Identify which cell holds the provided text, then report its [X, Y] central coordinate. 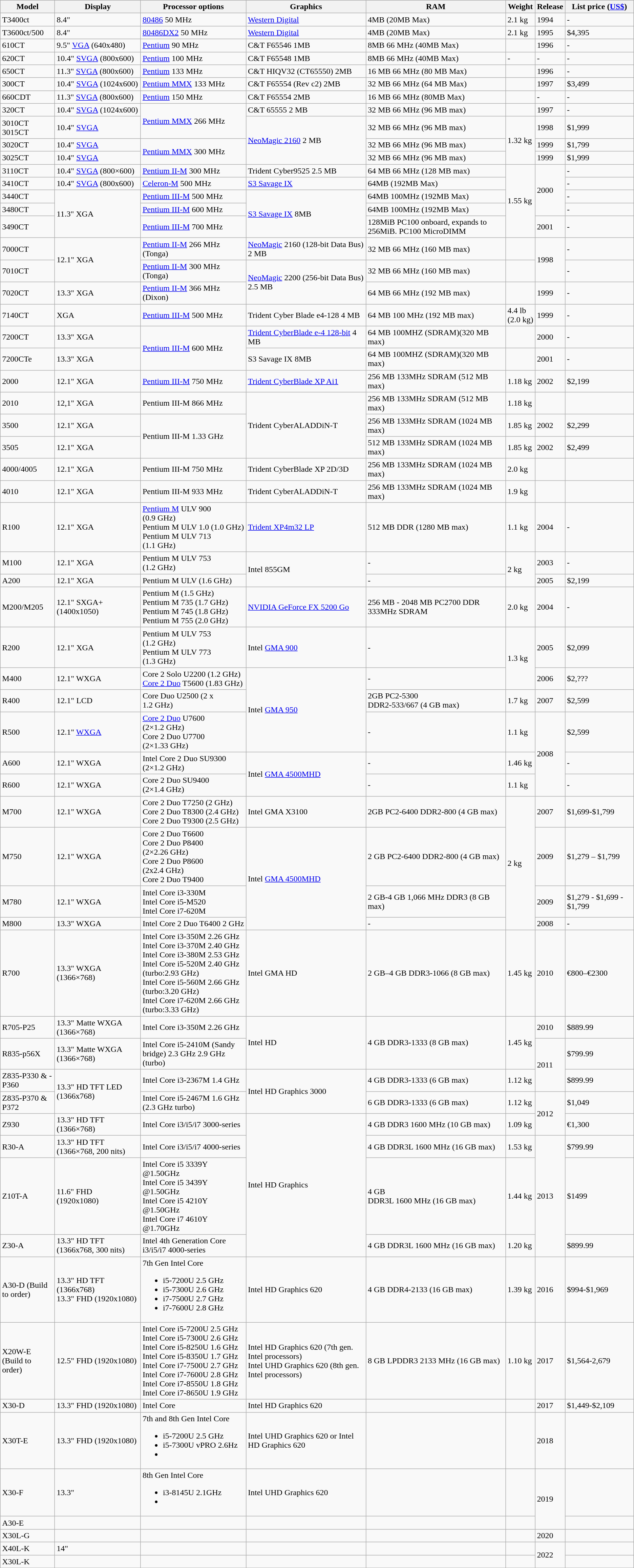
7200CT [28, 337]
$2,099 [599, 647]
13.3" HD TFT LED (1366x768) [98, 1092]
4 GB DDR3-1333 (6 GB max) [436, 1080]
Display [98, 7]
$889.99 [599, 1027]
Z835-P330 & -P360 [28, 1080]
$994-$1,969 [599, 1289]
€1,300 [599, 1124]
Core 2 Duo T6600Core 2 Duo P8400 (2×2.26 GHz)Core 2 Duo P8600 (2x2.4 GHz)Core 2 Duo T9400 [193, 857]
Core 2 Duo T7250 (2 GHz)Core 2 Duo T8300 (2.4 GHz)Core 2 Duo T9300 (2.5 GHz) [193, 812]
Pentium III-M 866 MHz [193, 403]
Intel Core i3-330MIntel Core i5-M520Intel Core i7-620M [193, 901]
X30L-G [28, 1535]
2006 [550, 678]
3020CT [28, 145]
1.09 kg [520, 1124]
Pentium III-M 933 MHz [193, 491]
Pentium III-M 700 MHz [193, 227]
1.55 kg [520, 201]
1995 [550, 33]
Processor options [193, 7]
R500 [28, 732]
12.5" FHD (1920x1080) [98, 1361]
R700 [28, 973]
$1,564-2,679 [599, 1361]
64 MB 66 MHz (192 MB max) [436, 293]
XGA [98, 315]
X30L-K [28, 1561]
3025CT [28, 158]
Intel HD Graphics 620 (7th gen. Intel processors)Intel UHD Graphics 620 (8th gen. Intel processors) [306, 1361]
Pentium M ULV 900 (0.9 GHz)Pentium M ULV 1.0 (1.0 GHz)Pentium M ULV 713 (1.1 GHz) [193, 527]
M400 [28, 678]
NeoMagic 2160 2 MB [306, 140]
X30-D [28, 1406]
M200/M205 [28, 607]
$1499 [599, 1196]
Trident Cyber9525 2.5 MB [306, 170]
Intel HD Graphics [306, 1185]
Core 2 Duo SU9400 (2×1.4 GHz) [193, 785]
Celeron-M 500 MHz [193, 184]
M700 [28, 812]
2 GB-4 GB 1,066 MHz DDR3 (8 GB max) [436, 901]
7200CTe [28, 359]
1.10 kg [520, 1361]
Pentium M (1.5 GHz)Pentium M 735 (1.7 GHz)Pentium M 745 (1.8 GHz)Pentium M 755 (2.0 GHz) [193, 607]
4 GB DDR4-2133 (16 GB max) [436, 1289]
$3,499 [599, 84]
Core Duo U2500 (2 x 1.2 GHz) [193, 701]
80486DX2 50 MHz [193, 33]
3110CT [28, 170]
Trident Cyber Blade e4-128 4 MB [306, 315]
2012 [550, 1114]
9.5" VGA (640x480) [98, 45]
A30-E [28, 1523]
$1,799 [599, 145]
8th Gen Intel Corei3-8145U 2.1GHz [193, 1492]
R100 [28, 527]
Z10T-A [28, 1196]
11.6" FHD(1920x1080) [98, 1196]
3440CT [28, 197]
A30-D (Build to order) [28, 1289]
Intel HD Graphics 3000 [306, 1092]
NeoMagic 2200 (256-bit Data Bus) 2.5 MB [306, 282]
620CT [28, 58]
660CDT [28, 97]
Intel Core i3/i5/i7 3000-series [193, 1124]
Z30-A [28, 1246]
A200 [28, 581]
T3400ct [28, 20]
13.3" WXGA [98, 923]
13.3" WXGA (1366×768) [98, 973]
1.32 kg [520, 140]
64 MB 100 MHz (192 MB max) [436, 315]
2018 [550, 1440]
C&T F65546 1MB [306, 45]
Intel UHD Graphics 620 [306, 1492]
128MiB PC100 onboard, expands to 256MiB. PC100 MicroDIMM [436, 227]
Intel Core i3-350M 2.26 GHz [193, 1027]
Pentium MMX 133 MHz [193, 84]
3490CT [28, 227]
3410CT [28, 184]
Intel Core i3-2367M 1.4 GHz [193, 1080]
1.3 kg [520, 658]
256 MB - 2048 MB PC2700 DDR 333MHz SDRAM [436, 607]
13.3" [98, 1492]
Pentium II-M 300 MHz [193, 170]
Pentium M ULV 753 (1.2 GHz) [193, 563]
4 GB DDR3 1600 MHz (10 GB max) [436, 1124]
650CT [28, 71]
RAM [436, 7]
7th and 8th Gen Intel Corei5-7200U 2.5 GHzi5-7300U vPRO 2.6Hz [193, 1440]
R400 [28, 701]
7th Gen Intel Corei5-7200U 2.5 GHzi5-7300U 2.6 GHzi7-7500U 2.7 GHzi7-7600U 2.8 GHz [193, 1289]
3480CT [28, 209]
M800 [28, 923]
Intel Core i3/i5/i7 4000-series [193, 1147]
4.4 lb(2.0 kg) [520, 315]
610CT [28, 45]
$4,395 [599, 33]
T3600ct/500 [28, 33]
14" [98, 1548]
7010CT [28, 271]
2003 [550, 563]
7020CT [28, 293]
R705-P25 [28, 1027]
C&T F65554 2MB [306, 97]
X30-F [28, 1492]
€800–€2300 [599, 973]
R835-p56X [28, 1054]
2GB PC2-5300DDR2-533/667 (4 GB max) [436, 701]
Intel Core i5-2467M 1.6 GHz (2.3 GHz turbo) [193, 1103]
3010CT3015CT [28, 127]
X40L-K [28, 1548]
$2,499 [599, 447]
13.3" HD TFT (1366×768) [98, 1124]
Pentium 133 MHz [193, 71]
64 MB 66 MHz (128 MB max) [436, 170]
Intel GMA X3100 [306, 812]
Pentium MMX 300 MHz [193, 151]
Pentium III-M 1.33 GHz [193, 436]
R600 [28, 785]
Intel UHD Graphics 620 or Intel HD Graphics 620 [306, 1440]
$1,049 [599, 1103]
300CT [28, 84]
2 GB–4 GB DDR3-1066 (8 GB max) [436, 973]
Core 2 Duo U7600 (2×1.2 GHz)Core 2 Duo U7700 (2×1.33 GHz) [193, 732]
Intel HD [306, 1042]
Intel Core [193, 1406]
11.3" XGA [98, 214]
C&T F65548 1MB [306, 58]
4010 [28, 491]
Intel Core i5 3339Y @1.50GHzIntel Core i5 3439Y @1.50GHzIntel Core i5 4210Y @1.50GHzIntel Core i7 4610Y @1.70GHz [193, 1196]
12,1" XGA [98, 403]
4 GBDDR3L 1600 MHz (16 GB max) [436, 1196]
Pentium MMX 266 MHz [193, 121]
A600 [28, 763]
Pentium 100 MHz [193, 58]
R200 [28, 647]
1.9 kg [520, 491]
C&T F65554 (Rev c2) 2MB [306, 84]
4 GB DDR3-1333 (8 GB max) [436, 1042]
Trident CyberBlade XP Ai1 [306, 381]
Intel 855GM [306, 569]
$1,279 - $1,699 - $1,799 [599, 901]
X30T-E [28, 1440]
2020 [550, 1535]
M100 [28, 563]
1.53 kg [520, 1147]
12.1" LCD [98, 701]
12.1" SXGA+ (1400x1050) [98, 607]
$2,??? [599, 678]
Z930 [28, 1124]
1.39 kg [520, 1289]
80486 50 MHz [193, 20]
2016 [550, 1289]
4000/4005 [28, 469]
16 MB 66 MHz (80 MB Max) [436, 71]
Pentium M ULV (1.6 GHz) [193, 581]
Weight [520, 7]
13.3" HD TFT (1366x768, 300 nits) [98, 1246]
3505 [28, 447]
2019 [550, 1499]
M750 [28, 857]
320CT [28, 110]
1.7 kg [520, 701]
C&T HIQV32 (CT65550) 2MB [306, 71]
Intel Core i5-2410M (Sandy bridge) 2.3 GHz 2.9 GHz (turbo) [193, 1054]
Pentium II-M 300 MHz (Tonga) [193, 271]
64MB (192MB Max) [436, 184]
Pentium II-M 366 MHz (Dixon) [193, 293]
NeoMagic 2160 (128-bit Data Bus) 2 MB [306, 249]
Intel GMA 950 [306, 710]
Intel Core 2 Duo T6400 2 GHz [193, 923]
List price (US$) [599, 7]
$1,699-$1,799 [599, 812]
Pentium II-M 266 MHz (Tonga) [193, 249]
13.3" HD TFT (1366×768, 200 nits) [98, 1147]
$2,299 [599, 425]
Intel 4th Generation Core i3/i5/i7 4000-series [193, 1246]
S3 Savage IX [306, 184]
1.44 kg [520, 1196]
Intel Core 2 Duo SU9300 (2×1.2 GHz) [193, 763]
2 GB PC2-6400 DDR2-800 (4 GB max) [436, 857]
X20W-E (Build to order) [28, 1361]
Release [550, 7]
M780 [28, 901]
2GB PC2-6400 DDR2-800 (4 GB max) [436, 812]
Model [28, 7]
512 MB 133MHz SDRAM (1024 MB max) [436, 447]
Pentium M ULV 753 (1.2 GHz)Pentium M ULV 773 (1.3 GHz) [193, 647]
8 GB LPDDR3 2133 MHz (16 GB max) [436, 1361]
10.4" SVGA (800×600) [98, 170]
1994 [550, 20]
Trident CyberBlade e-4 128-bit 4 MB [306, 337]
R30-A [28, 1147]
512 MB DDR (1280 MB max) [436, 527]
$1,279 – $1,799 [599, 857]
2013 [550, 1196]
16 MB 66 MHz (80MB Max) [436, 97]
Intel GMA HD [306, 973]
1.46 kg [520, 763]
2011 [550, 1065]
Trident CyberBlade XP 2D/3D [306, 469]
6 GB DDR3-1333 (6 GB max) [436, 1103]
1.20 kg [520, 1246]
32 MB 66 MHz (64 MB Max) [436, 84]
Core 2 Solo U2200 (1.2 GHz)Core 2 Duo T5600 (1.83 GHz) [193, 678]
2022 [550, 1555]
3500 [28, 425]
Graphics [306, 7]
Z835-P370 & P372 [28, 1103]
$1,449-$2,109 [599, 1406]
Trident XP4m32 LP [306, 527]
7140CT [28, 315]
13.3" HD TFT (1366x768)13.3" FHD (1920x1080) [98, 1289]
NVIDIA GeForce FX 5200 Go [306, 607]
Intel GMA 900 [306, 647]
Pentium 150 MHz [193, 97]
7000CT [28, 249]
Pentium 90 MHz [193, 45]
C&T 65555 2 MB [306, 110]
